Capture the cell that displays the provided text and extract its (x, y) central coordinate. 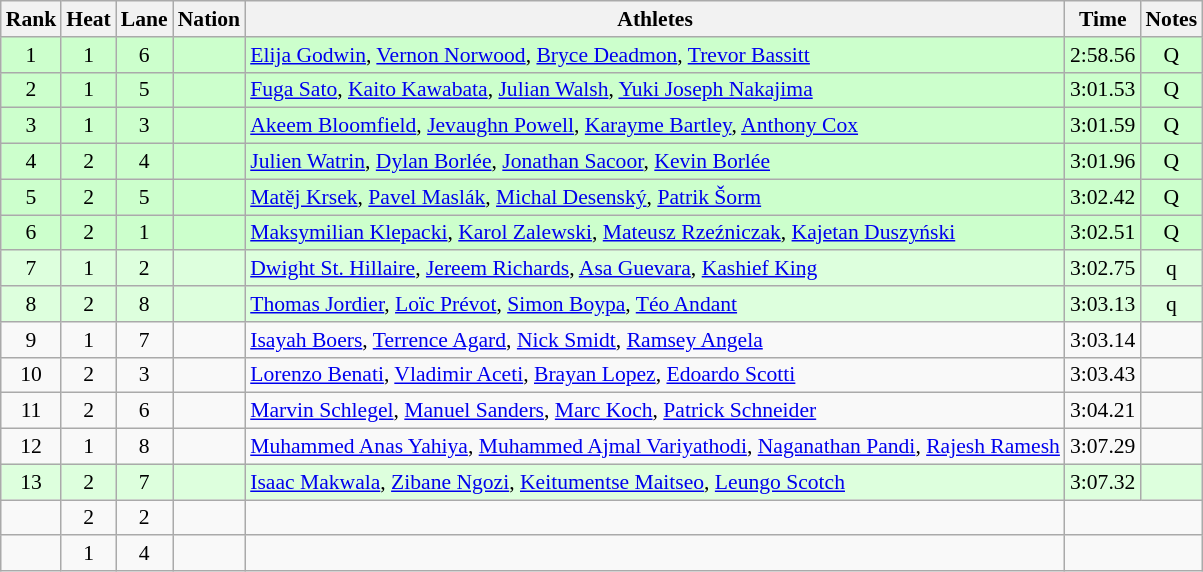
Akeem Bloomfield, Jevaughn Powell, Karayme Bartley, Anthony Cox (655, 126)
3:04.21 (1102, 411)
Fuga Sato, Kaito Kawabata, Julian Walsh, Yuki Joseph Nakajima (655, 90)
3:01.96 (1102, 162)
Nation (209, 19)
Dwight St. Hillaire, Jereem Richards, Asa Guevara, Kashief King (655, 269)
Muhammed Anas Yahiya, Muhammed Ajmal Variyathodi, Naganathan Pandi, Rajesh Ramesh (655, 447)
Matěj Krsek, Pavel Maslák, Michal Desenský, Patrik Šorm (655, 197)
Rank (32, 19)
3:02.75 (1102, 269)
Elija Godwin, Vernon Norwood, Bryce Deadmon, Trevor Bassitt (655, 55)
3:01.53 (1102, 90)
3:03.13 (1102, 304)
Thomas Jordier, Loïc Prévot, Simon Boypa, Téo Andant (655, 304)
3:02.51 (1102, 233)
3:03.43 (1102, 375)
Heat (88, 19)
Julien Watrin, Dylan Borlée, Jonathan Sacoor, Kevin Borlée (655, 162)
Isayah Boers, Terrence Agard, Nick Smidt, Ramsey Angela (655, 340)
13 (32, 482)
12 (32, 447)
3:03.14 (1102, 340)
Time (1102, 19)
Notes (1171, 19)
10 (32, 375)
9 (32, 340)
11 (32, 411)
3:02.42 (1102, 197)
Marvin Schlegel, Manuel Sanders, Marc Koch, Patrick Schneider (655, 411)
3:07.29 (1102, 447)
Lorenzo Benati, Vladimir Aceti, Brayan Lopez, Edoardo Scotti (655, 375)
Athletes (655, 19)
3:07.32 (1102, 482)
3:01.59 (1102, 126)
Maksymilian Klepacki, Karol Zalewski, Mateusz Rzeźniczak, Kajetan Duszyński (655, 233)
Lane (144, 19)
Isaac Makwala, Zibane Ngozi, Keitumentse Maitseo, Leungo Scotch (655, 482)
2:58.56 (1102, 55)
